Provide the (X, Y) coordinate of the cell's center where the given text is located.  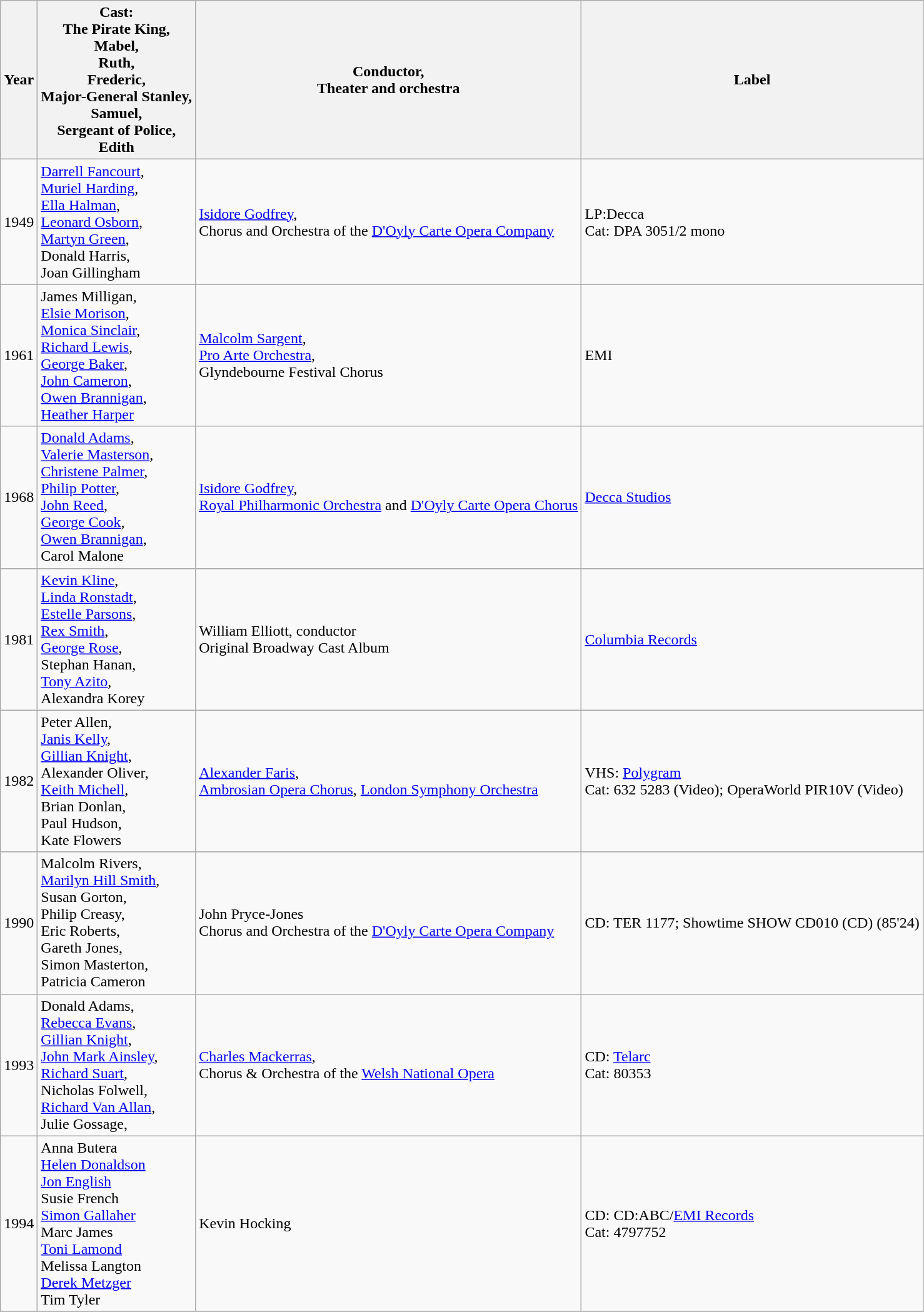
1949 (19, 222)
Conductor,Theater and orchestra (389, 80)
1994 (19, 1224)
Decca Studios (752, 498)
1982 (19, 781)
Kevin Kline,Linda Ronstadt,Estelle Parsons,Rex Smith,George Rose,Stephan Hanan,Tony Azito,Alexandra Korey (116, 639)
1990 (19, 923)
Label (752, 80)
John Pryce-JonesChorus and Orchestra of the D'Oyly Carte Opera Company (389, 923)
James Milligan,Elsie Morison,Monica Sinclair,Richard Lewis,George Baker,John Cameron,Owen Brannigan,Heather Harper (116, 355)
LP:DeccaCat: DPA 3051/2 mono (752, 222)
CD: TER 1177; Showtime SHOW CD010 (CD) (85'24) (752, 923)
VHS: PolygramCat: 632 5283 (Video); OperaWorld PIR10V (Video) (752, 781)
Donald Adams,Valerie Masterson,Christene Palmer,Philip Potter,John Reed,George Cook,Owen Brannigan,Carol Malone (116, 498)
EMI (752, 355)
William Elliott, conductorOriginal Broadway Cast Album (389, 639)
Darrell Fancourt,Muriel Harding,Ella Halman,Leonard Osborn,Martyn Green,Donald Harris,Joan Gillingham (116, 222)
Isidore Godfrey,Chorus and Orchestra of the D'Oyly Carte Opera Company (389, 222)
Columbia Records (752, 639)
Anna Butera Helen Donaldson Jon English Susie French Simon Gallaher Marc James Toni Lamond Melissa Langton Derek Metzger Tim Tyler (116, 1224)
Isidore Godfrey, Royal Philharmonic Orchestra and D'Oyly Carte Opera Chorus (389, 498)
Malcolm Rivers,Marilyn Hill Smith,Susan Gorton,Philip Creasy,Eric Roberts,Gareth Jones,Simon Masterton,Patricia Cameron (116, 923)
Charles Mackerras,Chorus & Orchestra of the Welsh National Opera (389, 1065)
1981 (19, 639)
1993 (19, 1065)
Alexander Faris, Ambrosian Opera Chorus, London Symphony Orchestra (389, 781)
CD: CD:ABC/EMI Records Cat: 4797752 (752, 1224)
1961 (19, 355)
CD: TelarcCat: 80353 (752, 1065)
Kevin Hocking (389, 1224)
Year (19, 80)
Cast:The Pirate King,Mabel,Ruth,Frederic,Major-General Stanley,Samuel,Sergeant of Police,Edith (116, 80)
Donald Adams,Rebecca Evans,Gillian Knight,John Mark Ainsley,Richard Suart,Nicholas Folwell,Richard Van Allan,Julie Gossage, (116, 1065)
Malcolm Sargent,Pro Arte Orchestra,Glyndebourne Festival Chorus (389, 355)
Peter Allen,Janis Kelly,Gillian Knight,Alexander Oliver,Keith Michell,Brian Donlan,Paul Hudson,Kate Flowers (116, 781)
1968 (19, 498)
